Provide the [x, y] coordinate of the cell's center where the given text is located.  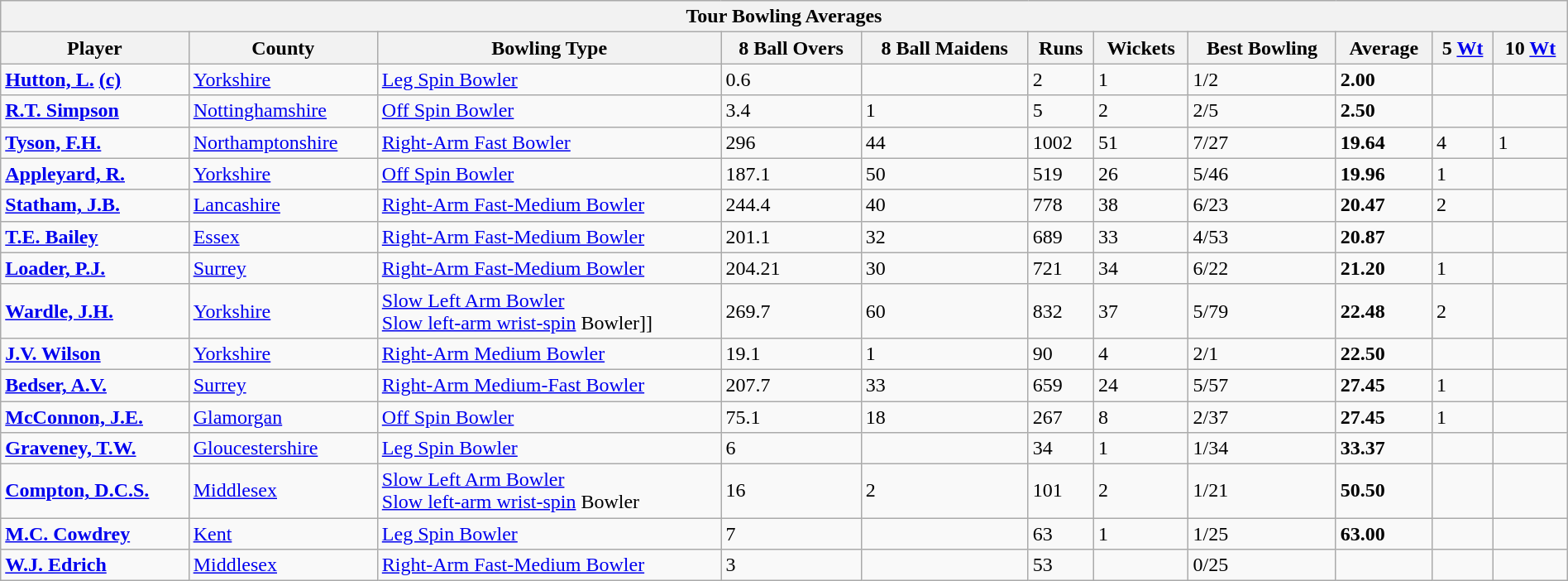
6/23 [1262, 205]
267 [1060, 416]
Bedser, A.V. [94, 385]
19.64 [1384, 142]
8 Ball Overs [791, 48]
Compton, D.C.S. [94, 492]
60 [944, 311]
Average [1384, 48]
6 [791, 449]
County [283, 48]
721 [1060, 268]
207.7 [791, 385]
10 Wt [1530, 48]
7 [791, 534]
Lancashire [283, 205]
Graveney, T.W. [94, 449]
269.7 [791, 311]
Slow Left Arm Bowler Slow left-arm wrist-spin Bowler]] [549, 311]
1/2 [1262, 79]
32 [944, 237]
Kent [283, 534]
2/5 [1262, 111]
22.50 [1384, 353]
Loader, P.J. [94, 268]
2/37 [1262, 416]
Slow Left Arm Bowler Slow left-arm wrist-spin Bowler [549, 492]
Right-Arm Medium-Fast Bowler [549, 385]
37 [1141, 311]
4/53 [1262, 237]
244.4 [791, 205]
832 [1060, 311]
J.V. Wilson [94, 353]
R.T. Simpson [94, 111]
5/79 [1262, 311]
18 [944, 416]
Statham, J.B. [94, 205]
187.1 [791, 174]
8 [1141, 416]
5/46 [1262, 174]
778 [1060, 205]
Glamorgan [283, 416]
30 [944, 268]
50.50 [1384, 492]
6/22 [1262, 268]
Right-Arm Medium Bowler [549, 353]
38 [1141, 205]
24 [1141, 385]
Essex [283, 237]
63 [1060, 534]
1/34 [1262, 449]
51 [1141, 142]
2/1 [1262, 353]
33.37 [1384, 449]
5/57 [1262, 385]
Tour Bowling Averages [784, 17]
1/21 [1262, 492]
204.21 [791, 268]
3 [791, 565]
0.6 [791, 79]
Runs [1060, 48]
1002 [1060, 142]
90 [1060, 353]
44 [944, 142]
7/27 [1262, 142]
5 Wt [1462, 48]
689 [1060, 237]
Nottinghamshire [283, 111]
M.C. Cowdrey [94, 534]
Bowling Type [549, 48]
101 [1060, 492]
22.48 [1384, 311]
Best Bowling [1262, 48]
1/25 [1262, 534]
Wickets [1141, 48]
2.50 [1384, 111]
2.00 [1384, 79]
T.E. Bailey [94, 237]
659 [1060, 385]
Gloucestershire [283, 449]
296 [791, 142]
5 [1060, 111]
0/25 [1262, 565]
40 [944, 205]
50 [944, 174]
63.00 [1384, 534]
20.47 [1384, 205]
53 [1060, 565]
75.1 [791, 416]
519 [1060, 174]
8 Ball Maidens [944, 48]
19.1 [791, 353]
26 [1141, 174]
Northamptonshire [283, 142]
Right-Arm Fast Bowler [549, 142]
McConnon, J.E. [94, 416]
Appleyard, R. [94, 174]
201.1 [791, 237]
Tyson, F.H. [94, 142]
Wardle, J.H. [94, 311]
Hutton, L. (c) [94, 79]
3.4 [791, 111]
19.96 [1384, 174]
21.20 [1384, 268]
20.87 [1384, 237]
Player [94, 48]
16 [791, 492]
W.J. Edrich [94, 565]
